Search for the cell housing the specified text and yield its [X, Y] center coordinate. 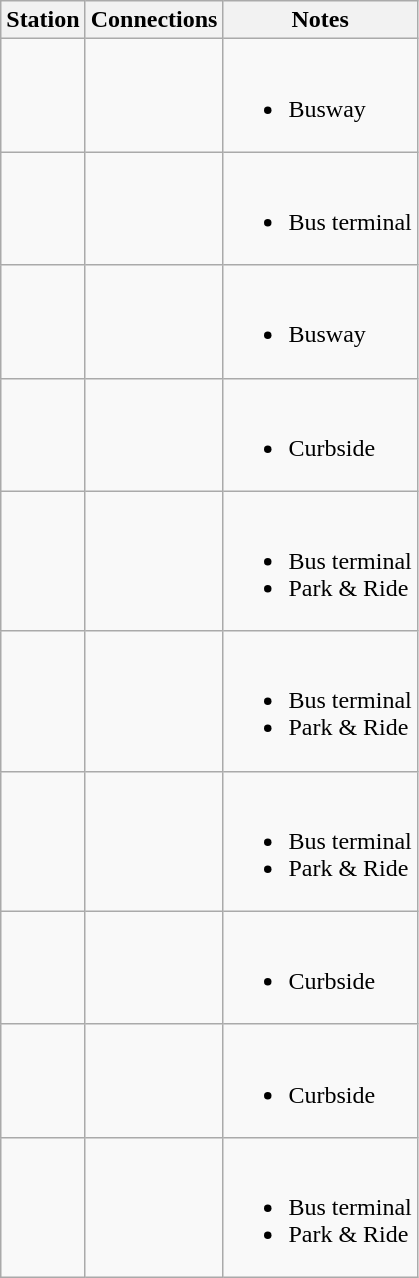
Notes [320, 20]
Connections [154, 20]
Station [43, 20]
Bus terminal [320, 208]
